Identify which cell holds the provided text, then report its (X, Y) central coordinate. 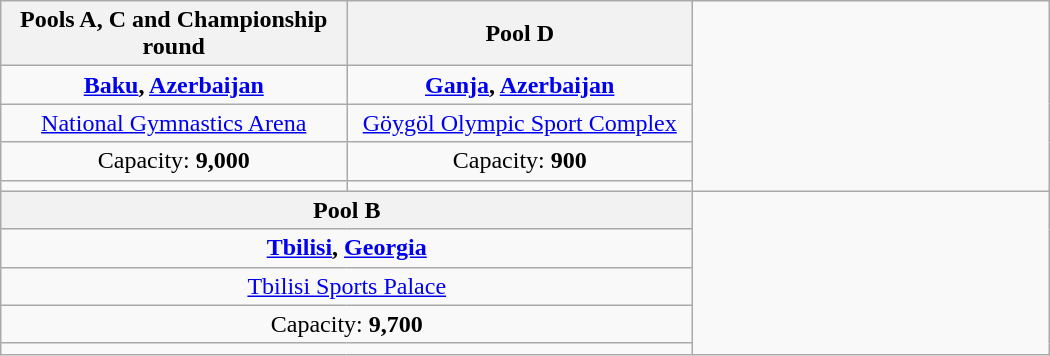
Tbilisi Sports Palace (347, 286)
National Gymnastics Arena (174, 123)
Capacity: 900 (520, 161)
Ganja, Azerbaijan (520, 85)
Capacity: 9,000 (174, 161)
Baku, Azerbaijan (174, 85)
Tbilisi, Georgia (347, 248)
Capacity: 9,700 (347, 324)
Pools A, C and Championship round (174, 34)
Pool B (347, 210)
Göygöl Olympic Sport Complex (520, 123)
Pool D (520, 34)
